Return the (x, y) coordinate for the center point of the cell that contains the specified text.  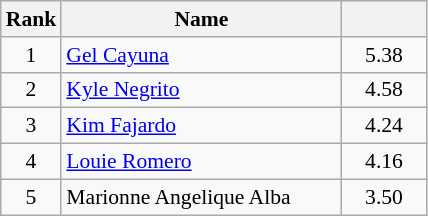
Kim Fajardo (201, 126)
Rank (32, 19)
4.58 (384, 90)
5.38 (384, 55)
Kyle Negrito (201, 90)
4 (32, 162)
3.50 (384, 197)
3 (32, 126)
Louie Romero (201, 162)
Name (201, 19)
4.16 (384, 162)
4.24 (384, 126)
5 (32, 197)
Gel Cayuna (201, 55)
2 (32, 90)
1 (32, 55)
Marionne Angelique Alba (201, 197)
